Output the (x, y) coordinate of the center of the cell containing the given text.  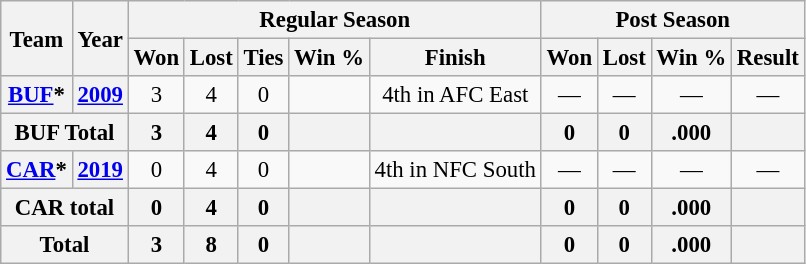
CAR total (65, 208)
Ties (264, 58)
Result (768, 58)
Finish (455, 58)
Team (36, 38)
Year (100, 38)
4th in AFC East (455, 95)
8 (211, 245)
Regular Season (334, 20)
Total (65, 245)
2019 (100, 170)
2009 (100, 95)
Post Season (672, 20)
CAR* (36, 170)
BUF* (36, 95)
4th in NFC South (455, 170)
BUF Total (65, 133)
